Find where the given text appears and provide that cell's center as [X, Y] coordinate. 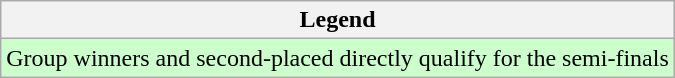
Legend [338, 20]
Group winners and second-placed directly qualify for the semi-finals [338, 58]
